Identify which cell holds the provided text, then report its [x, y] central coordinate. 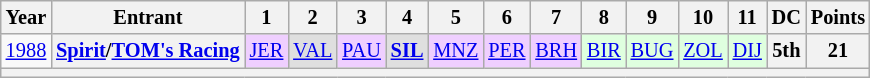
3 [362, 17]
21 [838, 51]
VAL [312, 51]
7 [556, 17]
Year [26, 17]
2 [312, 17]
BIR [604, 51]
11 [748, 17]
PER [506, 51]
10 [702, 17]
8 [604, 17]
BUG [652, 51]
1 [267, 17]
SIL [408, 51]
ZOL [702, 51]
JER [267, 51]
5 [456, 17]
Entrant [148, 17]
MNZ [456, 51]
9 [652, 17]
BRH [556, 51]
Points [838, 17]
6 [506, 17]
Spirit/TOM's Racing [148, 51]
1988 [26, 51]
DIJ [748, 51]
5th [786, 51]
PAU [362, 51]
DC [786, 17]
4 [408, 17]
